Output the (X, Y) coordinate of the center of the cell containing the given text.  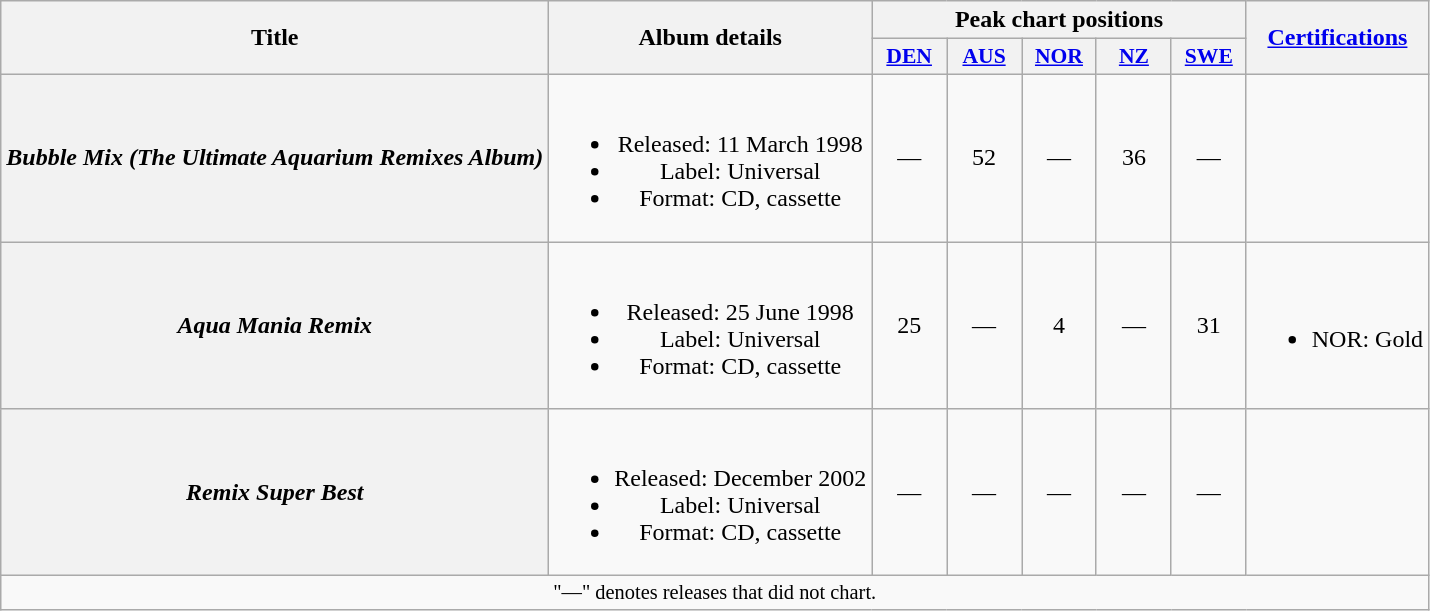
Released: December 2002Label: UniversalFormat: CD, cassette (710, 492)
4 (1060, 326)
Bubble Mix (The Ultimate Aquarium Remixes Album) (275, 158)
SWE (1208, 57)
"—" denotes releases that did not chart. (715, 593)
Released: 25 June 1998Label: UniversalFormat: CD, cassette (710, 326)
AUS (984, 57)
25 (910, 326)
Remix Super Best (275, 492)
NZ (1134, 57)
Peak chart positions (1060, 20)
31 (1208, 326)
NOR: Gold (1337, 326)
Certifications (1337, 38)
Released: 11 March 1998Label: UniversalFormat: CD, cassette (710, 158)
NOR (1060, 57)
36 (1134, 158)
Album details (710, 38)
Title (275, 38)
Aqua Mania Remix (275, 326)
52 (984, 158)
DEN (910, 57)
